Find where the given text appears and provide that cell's center as (X, Y) coordinate. 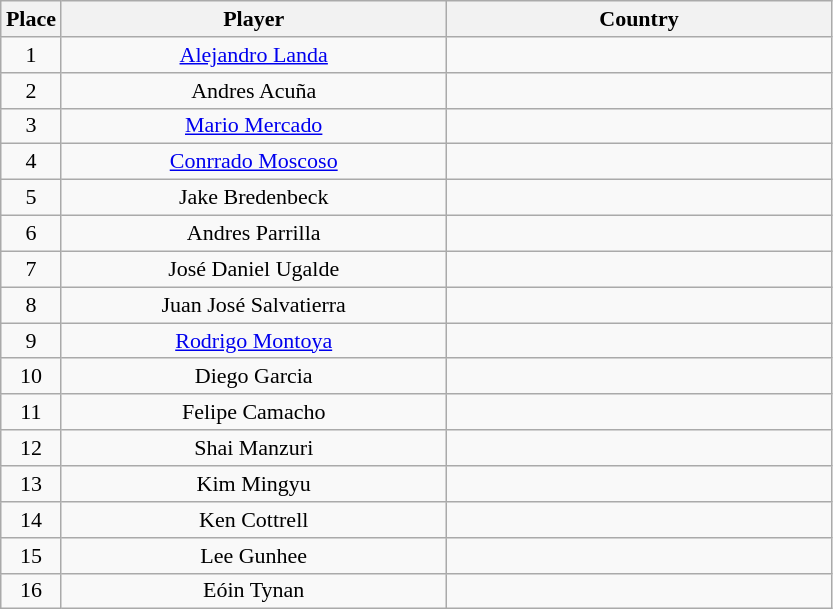
Andres Acuña (254, 90)
Diego Garcia (254, 376)
Lee Gunhee (254, 555)
11 (31, 412)
15 (31, 555)
2 (31, 90)
Juan José Salvatierra (254, 305)
Felipe Camacho (254, 412)
Eóin Tynan (254, 591)
5 (31, 198)
Jake Bredenbeck (254, 198)
7 (31, 269)
16 (31, 591)
Mario Mercado (254, 126)
3 (31, 126)
Rodrigo Montoya (254, 341)
Andres Parrilla (254, 233)
9 (31, 341)
Alejandro Landa (254, 55)
Country (638, 19)
Conrrado Moscoso (254, 162)
Kim Mingyu (254, 484)
Shai Manzuri (254, 448)
Player (254, 19)
Place (31, 19)
José Daniel Ugalde (254, 269)
13 (31, 484)
10 (31, 376)
8 (31, 305)
12 (31, 448)
14 (31, 519)
Ken Cottrell (254, 519)
4 (31, 162)
1 (31, 55)
6 (31, 233)
